Output the (x, y) coordinate of the center of the cell containing the given text.  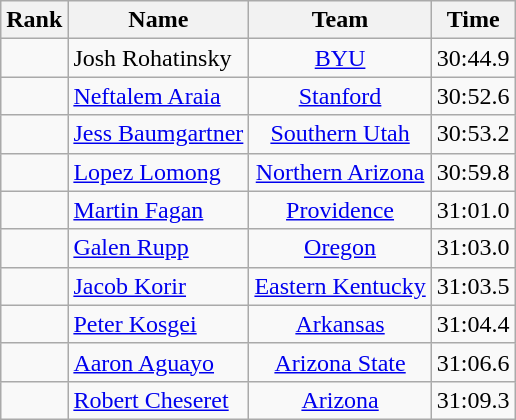
Robert Cheseret (158, 400)
31:09.3 (473, 400)
Name (158, 20)
Jess Baumgartner (158, 134)
31:06.6 (473, 362)
Arizona State (340, 362)
31:03.5 (473, 286)
Peter Kosgei (158, 324)
30:59.8 (473, 172)
Providence (340, 210)
Josh Rohatinsky (158, 58)
Arizona (340, 400)
Northern Arizona (340, 172)
Eastern Kentucky (340, 286)
31:03.0 (473, 248)
Neftalem Araia (158, 96)
Time (473, 20)
Stanford (340, 96)
BYU (340, 58)
Aaron Aguayo (158, 362)
Lopez Lomong (158, 172)
30:53.2 (473, 134)
Galen Rupp (158, 248)
31:04.4 (473, 324)
Jacob Korir (158, 286)
31:01.0 (473, 210)
Martin Fagan (158, 210)
30:52.6 (473, 96)
Arkansas (340, 324)
Team (340, 20)
30:44.9 (473, 58)
Southern Utah (340, 134)
Oregon (340, 248)
Rank (34, 20)
